Identify which cell holds the provided text, then report its (x, y) central coordinate. 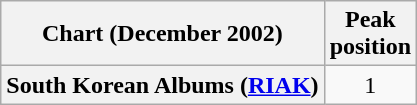
Chart (December 2002) (162, 34)
Peakposition (370, 34)
South Korean Albums (RIAK) (162, 85)
1 (370, 85)
